Locate the cell with the specified text and output its [X, Y] center coordinate. 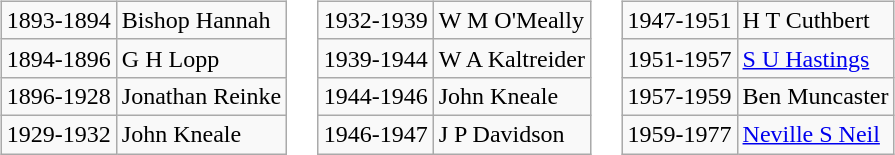
1929-1932 [58, 134]
1939-1944 [376, 58]
Neville S Neil [816, 134]
Jonathan Reinke [201, 96]
1947-1951 [680, 20]
W M O'Meally [512, 20]
1959-1977 [680, 134]
Bishop Hannah [201, 20]
1932-1939 [376, 20]
1951-1957 [680, 58]
W A Kaltreider [512, 58]
1957-1959 [680, 96]
G H Lopp [201, 58]
H T Cuthbert [816, 20]
1893-1894 [58, 20]
Ben Muncaster [816, 96]
S U Hastings [816, 58]
1894-1896 [58, 58]
J P Davidson [512, 134]
1896-1928 [58, 96]
1944-1946 [376, 96]
1946-1947 [376, 134]
